Scan for the cell matching the given text and deliver its (x, y) coordinate at center. 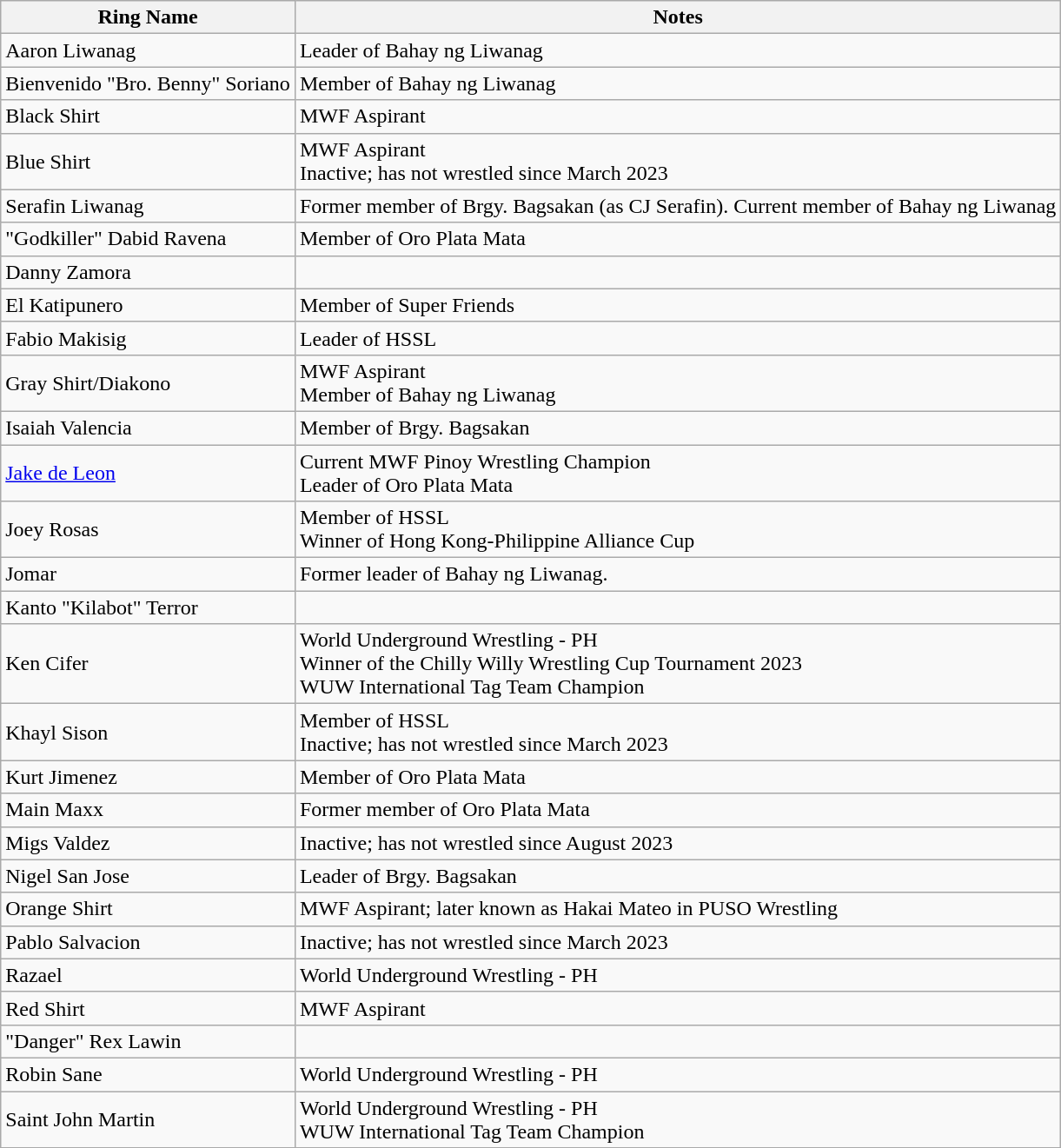
Khayl Sison (148, 732)
Isaiah Valencia (148, 428)
MWF Aspirant; later known as Hakai Mateo in PUSO Wrestling (678, 909)
Pablo Salvacion (148, 942)
Aaron Liwanag (148, 50)
Member of Super Friends (678, 305)
Saint John Martin (148, 1119)
Danny Zamora (148, 272)
Red Shirt (148, 1008)
Member of Bahay ng Liwanag (678, 83)
Nigel San Jose (148, 876)
Razael (148, 975)
Serafin Liwanag (148, 206)
Main Maxx (148, 810)
Robin Sane (148, 1074)
Fabio Makisig (148, 338)
Black Shirt (148, 116)
"Godkiller" Dabid Ravena (148, 239)
MWF AspirantMember of Bahay ng Liwanag (678, 382)
Current MWF Pinoy Wrestling ChampionLeader of Oro Plata Mata (678, 473)
"Danger" Rex Lawin (148, 1041)
Kurt Jimenez (148, 777)
Member of HSSLWinner of Hong Kong-Philippine Alliance Cup (678, 530)
Inactive; has not wrestled since March 2023 (678, 942)
Blue Shirt (148, 162)
Jomar (148, 574)
Migs Valdez (148, 843)
Former member of Oro Plata Mata (678, 810)
Inactive; has not wrestled since August 2023 (678, 843)
El Katipunero (148, 305)
Orange Shirt (148, 909)
Ken Cifer (148, 664)
Member of HSSLInactive; has not wrestled since March 2023 (678, 732)
Former leader of Bahay ng Liwanag. (678, 574)
Leader of Bahay ng Liwanag (678, 50)
Bienvenido "Bro. Benny" Soriano (148, 83)
Notes (678, 17)
Former member of Brgy. Bagsakan (as CJ Serafin). Current member of Bahay ng Liwanag (678, 206)
Ring Name (148, 17)
Joey Rosas (148, 530)
Member of Brgy. Bagsakan (678, 428)
MWF AspirantInactive; has not wrestled since March 2023 (678, 162)
Kanto "Kilabot" Terror (148, 607)
World Underground Wrestling - PHWUW International Tag Team Champion (678, 1119)
World Underground Wrestling - PHWinner of the Chilly Willy Wrestling Cup Tournament 2023WUW International Tag Team Champion (678, 664)
Jake de Leon (148, 473)
Gray Shirt/Diakono (148, 382)
Leader of Brgy. Bagsakan (678, 876)
Leader of HSSL (678, 338)
